Search for the cell housing the specified text and yield its (x, y) center coordinate. 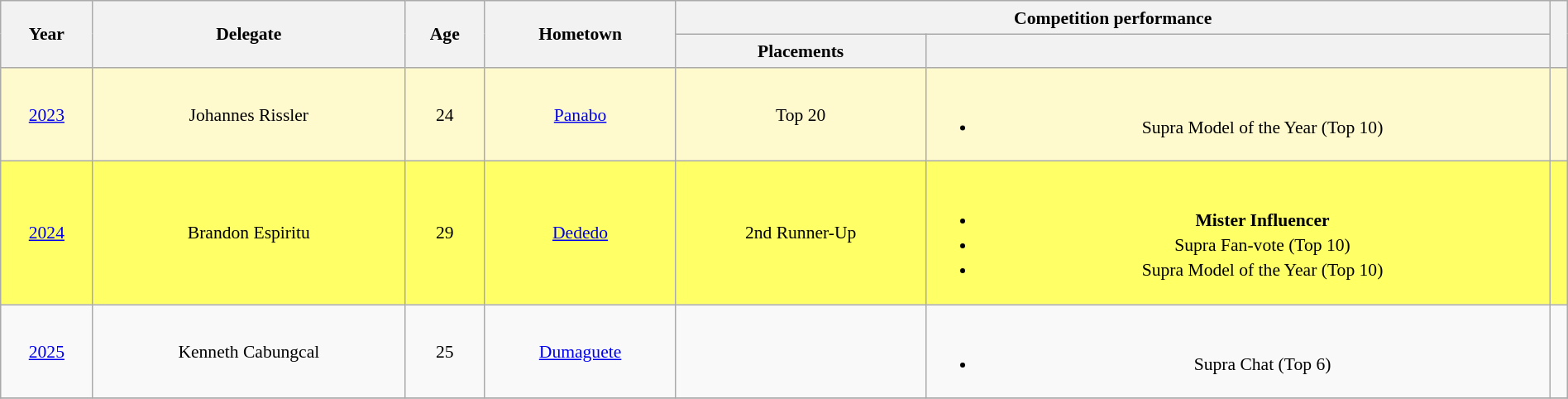
Dededo (581, 233)
Johannes Rissler (249, 114)
2024 (46, 233)
Delegate (249, 34)
Hometown (581, 34)
25 (445, 351)
Kenneth Cabungcal (249, 351)
2025 (46, 351)
24 (445, 114)
Supra Chat (Top 6) (1237, 351)
Top 20 (801, 114)
29 (445, 233)
Year (46, 34)
Panabo (581, 114)
Dumaguete (581, 351)
2nd Runner-Up (801, 233)
Competition performance (1113, 17)
Brandon Espiritu (249, 233)
2023 (46, 114)
Placements (801, 50)
Mister InfluencerSupra Fan-vote (Top 10)Supra Model of the Year (Top 10) (1237, 233)
Age (445, 34)
Supra Model of the Year (Top 10) (1237, 114)
